Find where the given text appears and provide that cell's center as (x, y) coordinate. 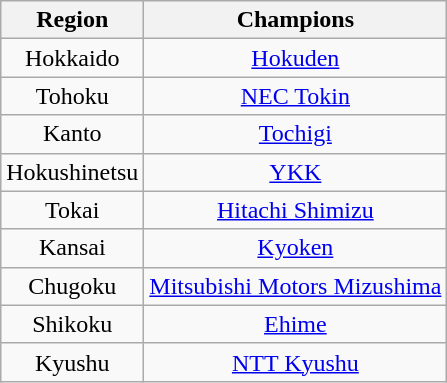
Region (72, 20)
Champions (296, 20)
Kyushu (72, 362)
Hokuden (296, 58)
Hokkaido (72, 58)
Hokushinetsu (72, 172)
Chugoku (72, 286)
NEC Tokin (296, 96)
Shikoku (72, 324)
Tokai (72, 210)
Ehime (296, 324)
Kyoken (296, 248)
Tochigi (296, 134)
Mitsubishi Motors Mizushima (296, 286)
Kansai (72, 248)
Kanto (72, 134)
NTT Kyushu (296, 362)
Tohoku (72, 96)
YKK (296, 172)
Hitachi Shimizu (296, 210)
